Find where the given text appears and provide that cell's center as (x, y) coordinate. 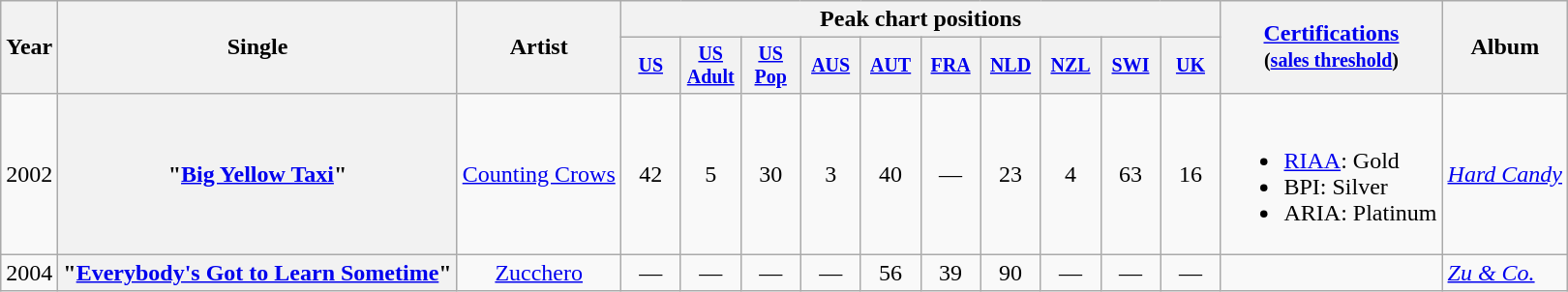
Counting Crows (538, 174)
Zucchero (538, 273)
UK (1191, 66)
3 (830, 174)
Year (29, 47)
5 (710, 174)
Certifications(sales threshold) (1332, 47)
90 (1010, 273)
39 (950, 273)
40 (890, 174)
Artist (538, 47)
AUT (890, 66)
Zu & Co. (1505, 273)
Peak chart positions (920, 19)
USPop (770, 66)
FRA (950, 66)
63 (1131, 174)
30 (770, 174)
42 (650, 174)
USAdult (710, 66)
"Big Yellow Taxi" (257, 174)
RIAA: GoldBPI: SilverARIA: Platinum (1332, 174)
2004 (29, 273)
Hard Candy (1505, 174)
NZL (1070, 66)
SWI (1131, 66)
23 (1010, 174)
US (650, 66)
4 (1070, 174)
56 (890, 273)
2002 (29, 174)
Album (1505, 47)
"Everybody's Got to Learn Sometime" (257, 273)
NLD (1010, 66)
AUS (830, 66)
16 (1191, 174)
Single (257, 47)
